For the text-containing cell, return its midpoint in [x, y] coordinate format. 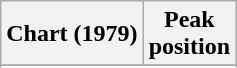
Peakposition [189, 34]
Chart (1979) [72, 34]
